Find where the given text appears and provide that cell's center as (x, y) coordinate. 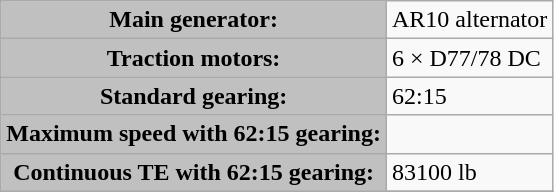
Main generator: (194, 20)
Traction motors: (194, 58)
62:15 (469, 96)
Maximum speed with 62:15 gearing: (194, 134)
6 × D77/78 DC (469, 58)
AR10 alternator (469, 20)
Continuous TE with 62:15 gearing: (194, 172)
Standard gearing: (194, 96)
83100 lb (469, 172)
